Search for the cell housing the specified text and yield its [X, Y] center coordinate. 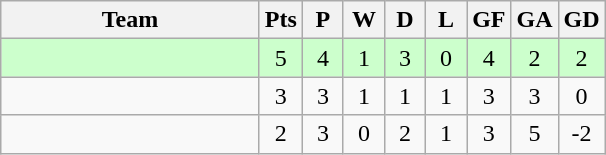
GA [534, 20]
GD [582, 20]
L [446, 20]
Pts [280, 20]
Team [130, 20]
W [364, 20]
D [404, 20]
GF [489, 20]
-2 [582, 134]
P [322, 20]
